From the cell containing the given text, extract its center point as (x, y) coordinate. 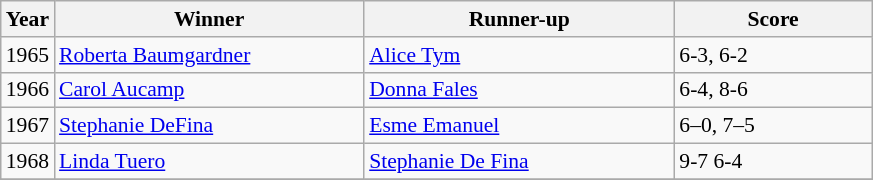
Winner (209, 19)
6-4, 8-6 (773, 90)
1968 (28, 162)
Carol Aucamp (209, 90)
Runner-up (519, 19)
Linda Tuero (209, 162)
6–0, 7–5 (773, 126)
6-3, 6-2 (773, 55)
Year (28, 19)
9-7 6-4 (773, 162)
Esme Emanuel (519, 126)
1966 (28, 90)
1967 (28, 126)
Alice Tym (519, 55)
Stephanie DeFina (209, 126)
Stephanie De Fina (519, 162)
1965 (28, 55)
Score (773, 19)
Donna Fales (519, 90)
Roberta Baumgardner (209, 55)
